Locate the cell with the specified text and output its (x, y) center coordinate. 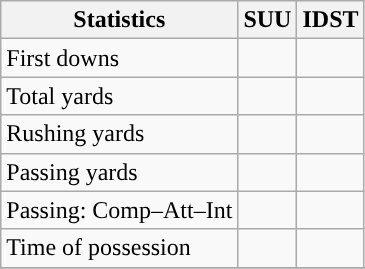
Rushing yards (120, 134)
IDST (330, 20)
Passing yards (120, 172)
Passing: Comp–Att–Int (120, 210)
Statistics (120, 20)
First downs (120, 58)
SUU (268, 20)
Time of possession (120, 248)
Total yards (120, 96)
